Find where the given text appears and provide that cell's center as (X, Y) coordinate. 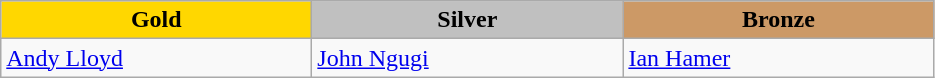
Gold (156, 20)
Andy Lloyd (156, 58)
Ian Hamer (778, 58)
Silver (468, 20)
Bronze (778, 20)
John Ngugi (468, 58)
